Scan for the cell matching the given text and deliver its [x, y] coordinate at center. 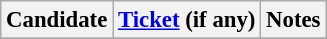
Ticket (if any) [187, 20]
Notes [294, 20]
Candidate [57, 20]
